Scan for the cell matching the given text and deliver its [x, y] coordinate at center. 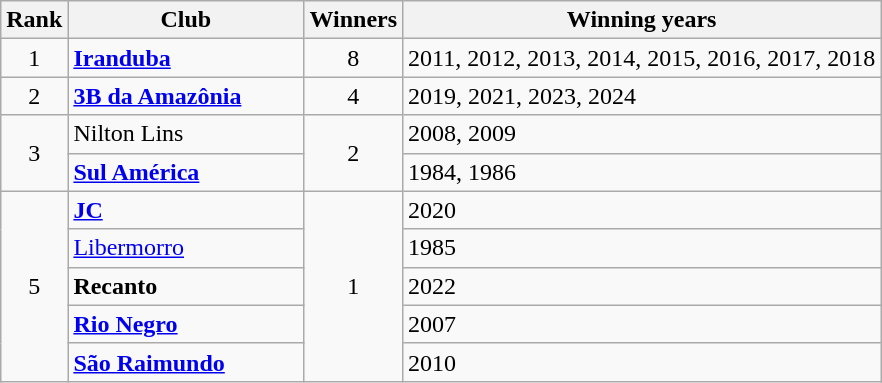
2010 [642, 362]
Rio Negro [186, 324]
Sul América [186, 172]
3 [34, 153]
Nilton Lins [186, 134]
2019, 2021, 2023, 2024 [642, 96]
São Raimundo [186, 362]
Rank [34, 20]
1984, 1986 [642, 172]
8 [354, 58]
3B da Amazônia [186, 96]
Winning years [642, 20]
5 [34, 286]
4 [354, 96]
Winners [354, 20]
1985 [642, 248]
2007 [642, 324]
JC [186, 210]
Iranduba [186, 58]
Club [186, 20]
2020 [642, 210]
2011, 2012, 2013, 2014, 2015, 2016, 2017, 2018 [642, 58]
Recanto [186, 286]
2022 [642, 286]
Libermorro [186, 248]
2008, 2009 [642, 134]
